For the text-containing cell, return its midpoint in (X, Y) coordinate format. 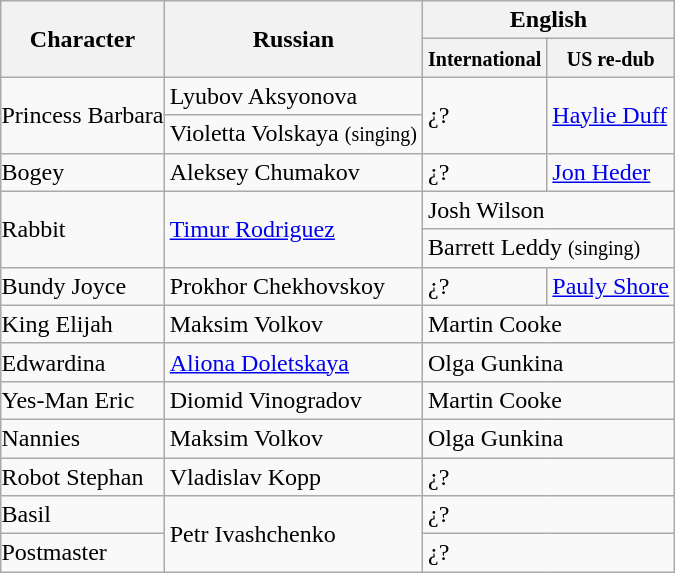
International (484, 58)
Russian (293, 39)
Haylie Duff (611, 115)
Aliona Doletskaya (293, 362)
Robot Stephan (82, 477)
King Elijah (82, 324)
Josh Wilson (548, 210)
Barrett Leddy (singing) (548, 248)
Violetta Volskaya (singing) (293, 134)
Diomid Vinogradov (293, 400)
Nannies (82, 438)
Timur Rodriguez (293, 229)
Prokhor Chekhovskoy (293, 286)
Basil (82, 515)
Princess Barbara (82, 115)
Edwardina (82, 362)
Jon Heder (611, 172)
Vladislav Kopp (293, 477)
Petr Ivashchenko (293, 534)
Lyubov Aksyonova (293, 96)
English (548, 20)
Bundy Joyce (82, 286)
Character (82, 39)
Rabbit (82, 229)
US re-dub (611, 58)
Aleksey Chumakov (293, 172)
Yes-Man Eric (82, 400)
Postmaster (82, 553)
Pauly Shore (611, 286)
Bogey (82, 172)
